From the cell containing the given text, extract its center point as (x, y) coordinate. 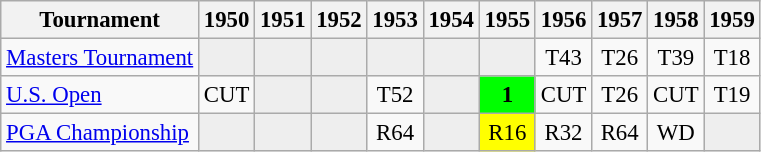
R16 (507, 133)
1954 (451, 20)
U.S. Open (100, 95)
1955 (507, 20)
1952 (339, 20)
1959 (732, 20)
Masters Tournament (100, 58)
1 (507, 95)
T19 (732, 95)
Tournament (100, 20)
1953 (395, 20)
1956 (563, 20)
1958 (676, 20)
T52 (395, 95)
PGA Championship (100, 133)
T39 (676, 58)
1950 (227, 20)
1957 (620, 20)
WD (676, 133)
R32 (563, 133)
1951 (283, 20)
T43 (563, 58)
T18 (732, 58)
